Determine the [X, Y] coordinate at the center of the cell enclosing the given text.  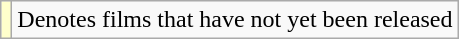
Denotes films that have not yet been released [235, 20]
